Locate the cell with the specified text and output its [X, Y] center coordinate. 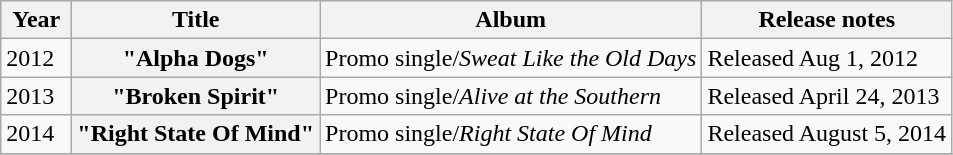
Promo single/Right State Of Mind [511, 134]
2012 [36, 58]
"Right State Of Mind" [196, 134]
Album [511, 20]
Released Aug 1, 2012 [827, 58]
Released August 5, 2014 [827, 134]
2013 [36, 96]
Released April 24, 2013 [827, 96]
Year [36, 20]
Promo single/Sweat Like the Old Days [511, 58]
2014 [36, 134]
"Broken Spirit" [196, 96]
Promo single/Alive at the Southern [511, 96]
Title [196, 20]
Release notes [827, 20]
"Alpha Dogs" [196, 58]
